From the cell containing the given text, extract its center point as [X, Y] coordinate. 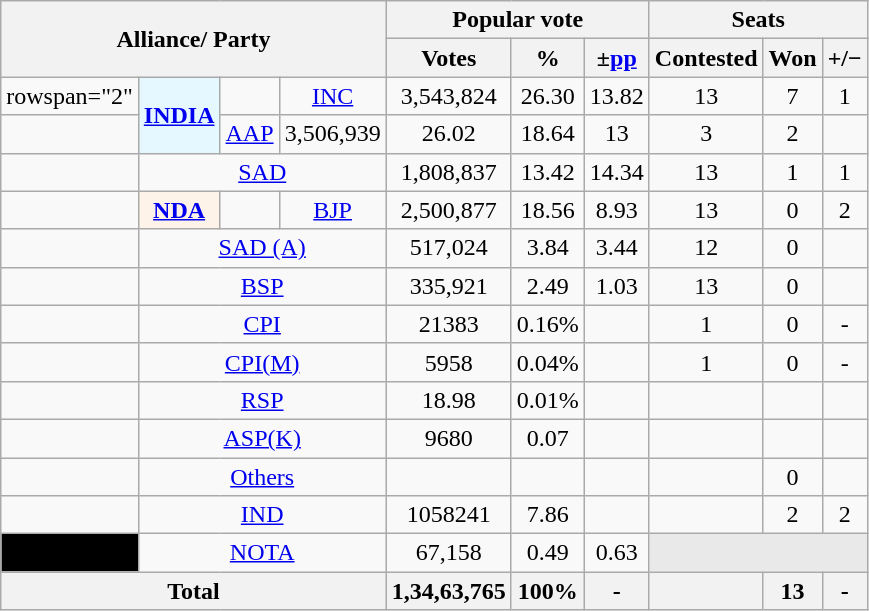
13.42 [548, 172]
18.98 [448, 400]
CPI(M) [262, 362]
1,808,837 [448, 172]
+/− [844, 58]
Alliance/ Party [194, 39]
0.63 [616, 553]
5958 [448, 362]
Contested [706, 58]
1,34,63,765 [448, 591]
13.82 [616, 96]
SAD (A) [262, 248]
67,158 [448, 553]
0.04% [548, 362]
% [548, 58]
2.49 [548, 286]
CPI [262, 324]
INC [332, 96]
21383 [448, 324]
0.16% [548, 324]
2,500,877 [448, 210]
SAD [262, 172]
0.07 [548, 438]
RSP [262, 400]
AAP [250, 134]
NOTA [262, 553]
BJP [332, 210]
100% [548, 591]
7.86 [548, 515]
9680 [448, 438]
Others [262, 477]
517,024 [448, 248]
INDIA [179, 115]
7 [792, 96]
3 [706, 134]
Seats [758, 20]
±pp [616, 58]
12 [706, 248]
IND [262, 515]
26.30 [548, 96]
1058241 [448, 515]
18.56 [548, 210]
0.01% [548, 400]
26.02 [448, 134]
3,506,939 [332, 134]
NDA [179, 210]
Votes [448, 58]
1.03 [616, 286]
3.44 [616, 248]
335,921 [448, 286]
14.34 [616, 172]
3,543,824 [448, 96]
8.93 [616, 210]
rowspan="2" [70, 96]
Popular vote [518, 20]
ASP(K) [262, 438]
Total [194, 591]
0.49 [548, 553]
BSP [262, 286]
Won [792, 58]
3.84 [548, 248]
18.64 [548, 134]
